Determine the (X, Y) coordinate at the center of the cell enclosing the given text.  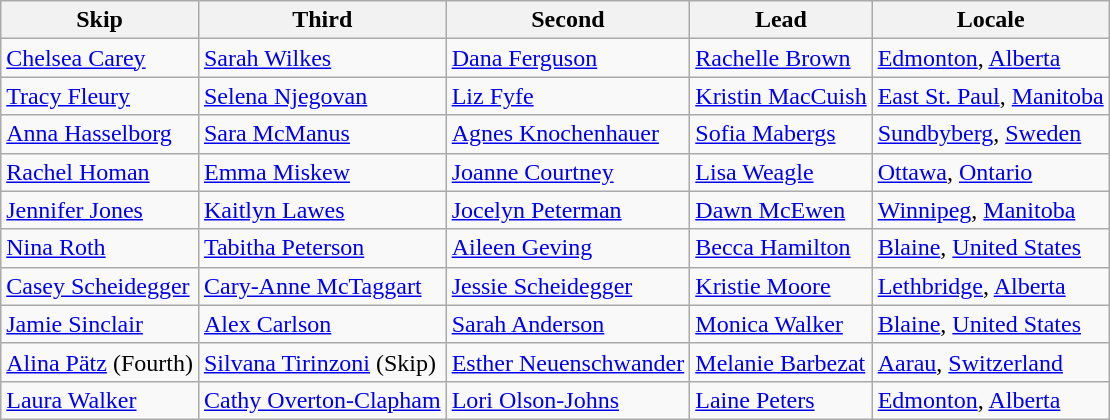
Alex Carlson (322, 324)
Aarau, Switzerland (990, 362)
Casey Scheidegger (100, 286)
Aileen Geving (568, 248)
Skip (100, 20)
Esther Neuenschwander (568, 362)
Sofia Mabergs (781, 134)
Rachel Homan (100, 172)
Lisa Weagle (781, 172)
Locale (990, 20)
Agnes Knochenhauer (568, 134)
Alina Pätz (Fourth) (100, 362)
Kaitlyn Lawes (322, 210)
Emma Miskew (322, 172)
Becca Hamilton (781, 248)
Joanne Courtney (568, 172)
Sarah Wilkes (322, 58)
East St. Paul, Manitoba (990, 96)
Dawn McEwen (781, 210)
Sara McManus (322, 134)
Tabitha Peterson (322, 248)
Winnipeg, Manitoba (990, 210)
Lead (781, 20)
Lori Olson-Johns (568, 400)
Sundbyberg, Sweden (990, 134)
Chelsea Carey (100, 58)
Monica Walker (781, 324)
Liz Fyfe (568, 96)
Second (568, 20)
Cathy Overton-Clapham (322, 400)
Silvana Tirinzoni (Skip) (322, 362)
Cary-Anne McTaggart (322, 286)
Jessie Scheidegger (568, 286)
Jocelyn Peterman (568, 210)
Kristin MacCuish (781, 96)
Laine Peters (781, 400)
Nina Roth (100, 248)
Melanie Barbezat (781, 362)
Anna Hasselborg (100, 134)
Rachelle Brown (781, 58)
Tracy Fleury (100, 96)
Kristie Moore (781, 286)
Ottawa, Ontario (990, 172)
Dana Ferguson (568, 58)
Sarah Anderson (568, 324)
Jennifer Jones (100, 210)
Laura Walker (100, 400)
Third (322, 20)
Lethbridge, Alberta (990, 286)
Selena Njegovan (322, 96)
Jamie Sinclair (100, 324)
